Scan for the cell matching the given text and deliver its [x, y] coordinate at center. 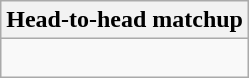
Head-to-head matchup [125, 20]
